Identify which cell holds the provided text, then report its [x, y] central coordinate. 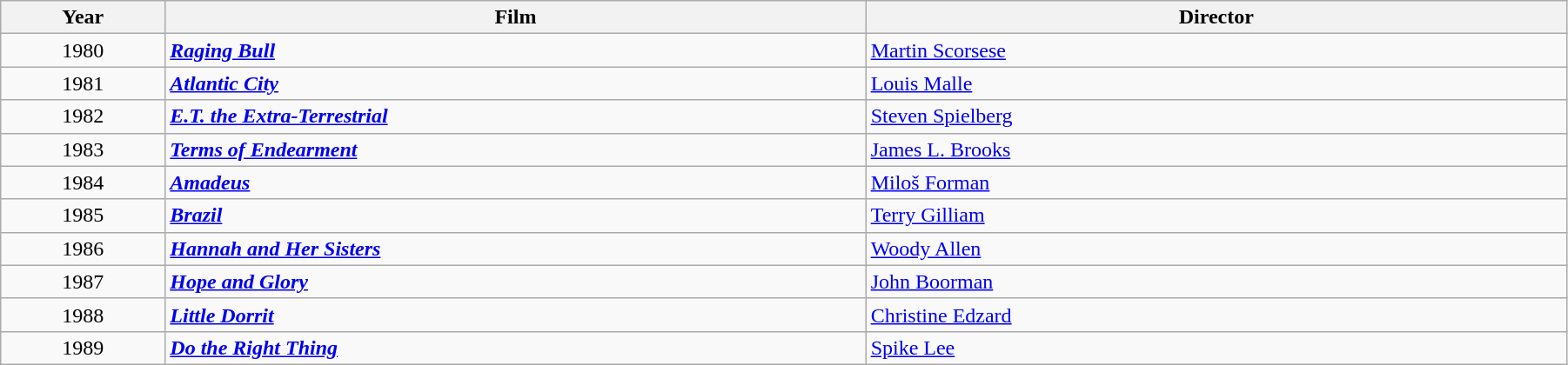
1985 [84, 216]
Louis Malle [1216, 83]
James L. Brooks [1216, 149]
Terry Gilliam [1216, 216]
1989 [84, 348]
1982 [84, 116]
1986 [84, 249]
Christine Edzard [1216, 315]
Amadeus [515, 182]
Director [1216, 17]
Brazil [515, 216]
Raging Bull [515, 50]
Terms of Endearment [515, 149]
1983 [84, 149]
Miloš Forman [1216, 182]
Hannah and Her Sisters [515, 249]
1984 [84, 182]
Year [84, 17]
Woody Allen [1216, 249]
1987 [84, 282]
Atlantic City [515, 83]
1980 [84, 50]
1981 [84, 83]
Spike Lee [1216, 348]
1988 [84, 315]
E.T. the Extra-Terrestrial [515, 116]
Do the Right Thing [515, 348]
Film [515, 17]
Hope and Glory [515, 282]
Little Dorrit [515, 315]
John Boorman [1216, 282]
Steven Spielberg [1216, 116]
Martin Scorsese [1216, 50]
